Capture the cell that displays the provided text and extract its (x, y) central coordinate. 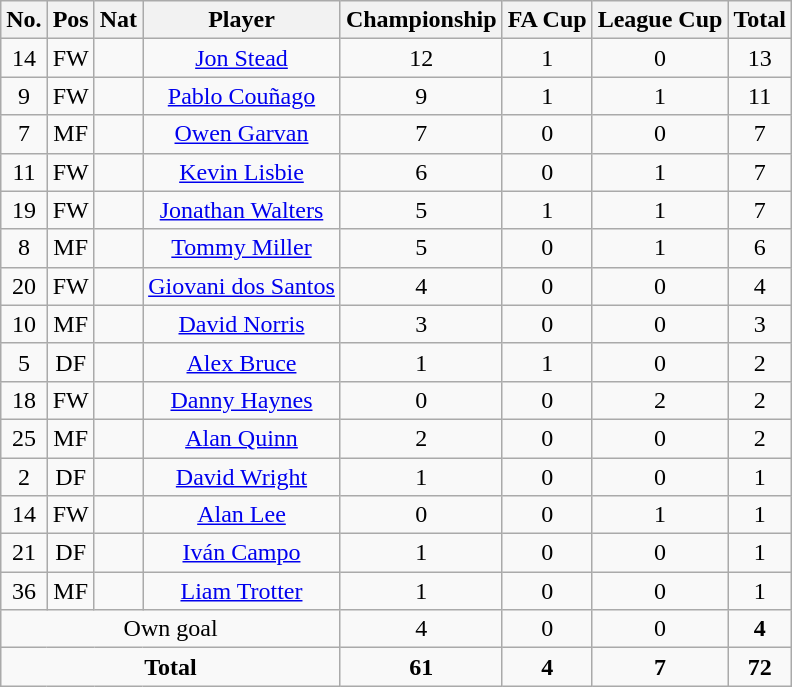
72 (760, 667)
David Wright (242, 477)
13 (760, 58)
21 (24, 553)
Jonathan Walters (242, 210)
David Norris (242, 324)
8 (24, 248)
Giovani dos Santos (242, 286)
18 (24, 400)
19 (24, 210)
Pablo Couñago (242, 96)
61 (421, 667)
Tommy Miller (242, 248)
36 (24, 591)
FA Cup (547, 20)
League Cup (660, 20)
Danny Haynes (242, 400)
Alex Bruce (242, 362)
Championship (421, 20)
25 (24, 438)
Jon Stead (242, 58)
Iván Campo (242, 553)
20 (24, 286)
Owen Garvan (242, 134)
Kevin Lisbie (242, 172)
12 (421, 58)
Alan Quinn (242, 438)
Pos (70, 20)
Liam Trotter (242, 591)
Nat (118, 20)
Player (242, 20)
Own goal (171, 629)
Alan Lee (242, 515)
10 (24, 324)
No. (24, 20)
